Scan for the cell matching the given text and deliver its [X, Y] coordinate at center. 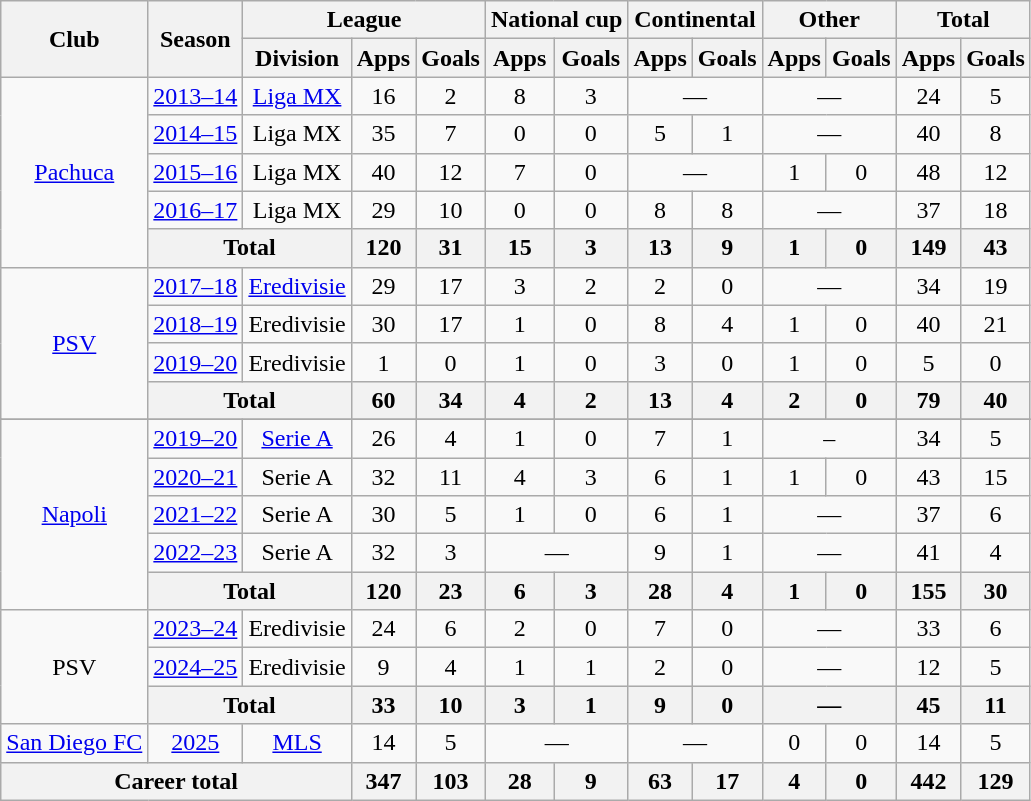
2013–14 [196, 96]
2025 [196, 743]
2017–18 [196, 286]
63 [660, 781]
League [364, 20]
2014–15 [196, 134]
Season [196, 39]
31 [451, 248]
MLS [297, 743]
23 [451, 591]
155 [928, 591]
Club [74, 39]
Other [829, 20]
National cup [556, 20]
Career total [176, 781]
2020–21 [196, 477]
19 [996, 286]
2022–23 [196, 553]
2024–25 [196, 667]
442 [928, 781]
21 [996, 324]
45 [928, 705]
2023–24 [196, 629]
Napoli [74, 514]
– [829, 438]
35 [383, 134]
48 [928, 172]
26 [383, 438]
41 [928, 553]
129 [996, 781]
347 [383, 781]
2018–19 [196, 324]
2015–16 [196, 172]
16 [383, 96]
60 [383, 400]
149 [928, 248]
Pachuca [74, 172]
Division [297, 58]
Continental [695, 20]
103 [451, 781]
2021–22 [196, 515]
18 [996, 210]
79 [928, 400]
2016–17 [196, 210]
San Diego FC [74, 743]
